From the cell containing the given text, extract its center point as [X, Y] coordinate. 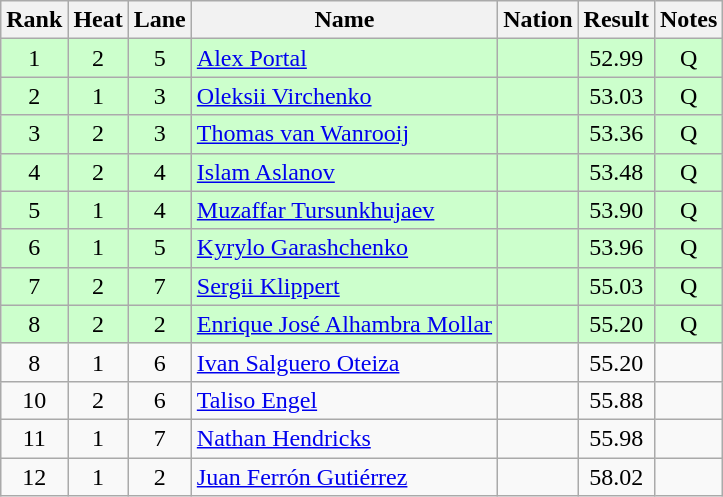
52.99 [616, 58]
55.88 [616, 400]
Islam Aslanov [344, 172]
11 [34, 438]
53.90 [616, 210]
53.48 [616, 172]
55.03 [616, 286]
Alex Portal [344, 58]
53.03 [616, 96]
Heat [98, 20]
Ivan Salguero Oteiza [344, 362]
Nation [538, 20]
Name [344, 20]
55.98 [616, 438]
Result [616, 20]
53.36 [616, 134]
58.02 [616, 477]
Juan Ferrón Gutiérrez [344, 477]
Thomas van Wanrooij [344, 134]
53.96 [616, 248]
Enrique José Alhambra Mollar [344, 324]
Lane [160, 20]
Oleksii Virchenko [344, 96]
Notes [688, 20]
Kyrylo Garashchenko [344, 248]
10 [34, 400]
Sergii Klippert [344, 286]
Rank [34, 20]
Nathan Hendricks [344, 438]
12 [34, 477]
Taliso Engel [344, 400]
Muzaffar Tursunkhujaev [344, 210]
